Extract the (x, y) coordinate from the center of the cell holding the provided text.  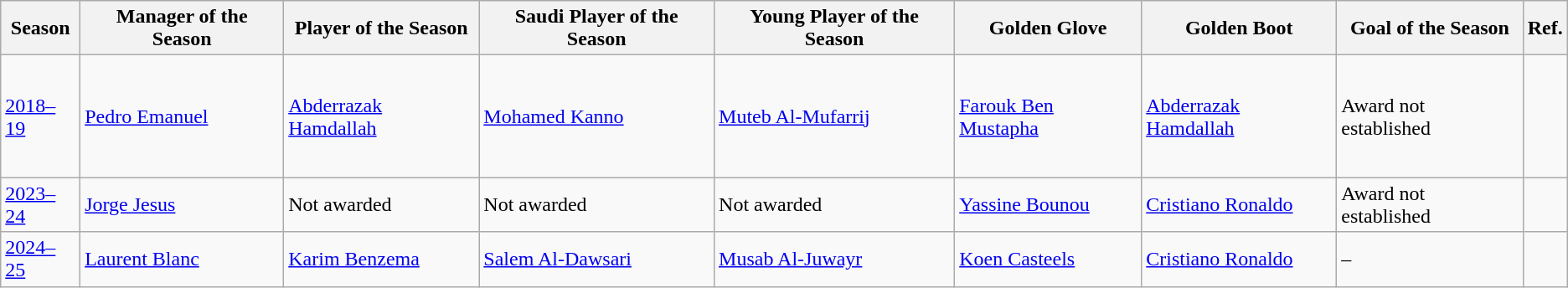
Laurent Blanc (183, 260)
Young Player of the Season (834, 28)
2023–24 (40, 204)
– (1430, 260)
Saudi Player of the Season (596, 28)
Karim Benzema (382, 260)
Muteb Al-Mufarrij (834, 116)
Player of the Season (382, 28)
Goal of the Season (1430, 28)
2024–25 (40, 260)
Salem Al-Dawsari (596, 260)
Yassine Bounou (1049, 204)
Mohamed Kanno (596, 116)
Golden Glove (1049, 28)
Farouk Ben Mustapha (1049, 116)
Jorge Jesus (183, 204)
Ref. (1545, 28)
Season (40, 28)
Musab Al-Juwayr (834, 260)
2018–19 (40, 116)
Koen Casteels (1049, 260)
Pedro Emanuel (183, 116)
Manager of the Season (183, 28)
Golden Boot (1240, 28)
